Provide the (X, Y) coordinate of the cell's center where the given text is located.  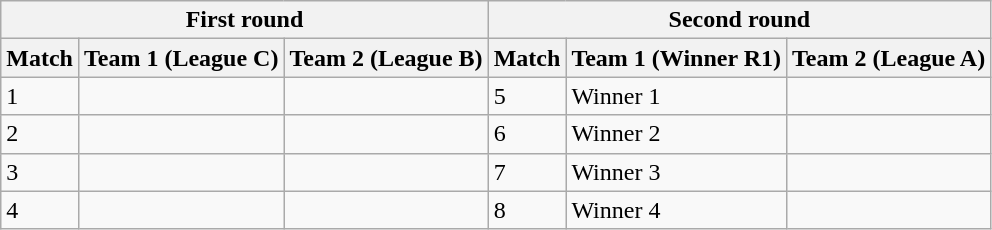
4 (40, 210)
First round (244, 20)
Second round (740, 20)
Winner 4 (676, 210)
6 (527, 134)
8 (527, 210)
Team 2 (League A) (888, 58)
Winner 3 (676, 172)
Team 1 (League C) (181, 58)
Winner 2 (676, 134)
1 (40, 96)
7 (527, 172)
2 (40, 134)
3 (40, 172)
Team 1 (Winner R1) (676, 58)
Team 2 (League B) (386, 58)
Winner 1 (676, 96)
5 (527, 96)
